Identify which cell holds the provided text, then report its [x, y] central coordinate. 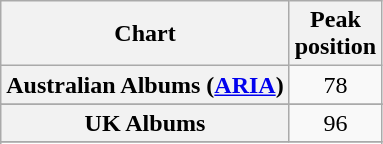
96 [335, 123]
78 [335, 85]
Australian Albums (ARIA) [145, 85]
Peakposition [335, 34]
Chart [145, 34]
UK Albums [145, 123]
